Search for the cell housing the specified text and yield its (x, y) center coordinate. 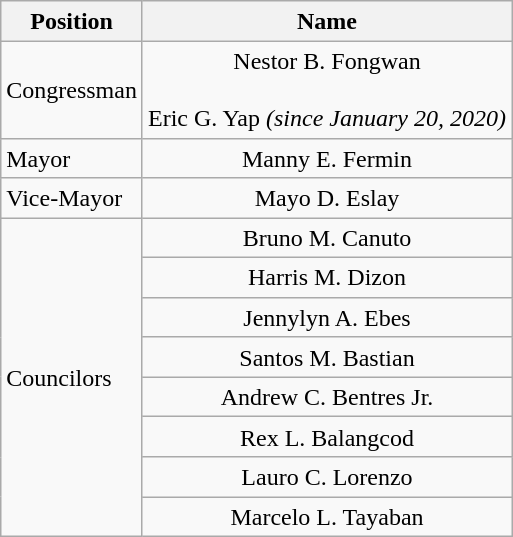
Rex L. Balangcod (326, 437)
Lauro C. Lorenzo (326, 477)
Councilors (72, 378)
Mayor (72, 158)
Harris M. Dizon (326, 278)
Manny E. Fermin (326, 158)
Mayo D. Eslay (326, 198)
Andrew C. Bentres Jr. (326, 397)
Jennylyn A. Ebes (326, 317)
Nestor B. FongwanEric G. Yap (since January 20, 2020) (326, 90)
Bruno M. Canuto (326, 238)
Santos M. Bastian (326, 357)
Marcelo L. Tayaban (326, 517)
Name (326, 21)
Congressman (72, 90)
Position (72, 21)
Vice-Mayor (72, 198)
